Identify which cell holds the provided text, then report its [x, y] central coordinate. 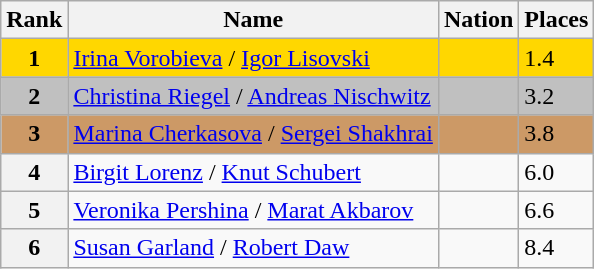
Nation [478, 20]
Birgit Lorenz / Knut Schubert [254, 172]
6.0 [556, 172]
Places [556, 20]
Name [254, 20]
6 [34, 248]
Irina Vorobieva / Igor Lisovski [254, 58]
8.4 [556, 248]
3 [34, 134]
3.2 [556, 96]
Marina Cherkasova / Sergei Shakhrai [254, 134]
4 [34, 172]
Rank [34, 20]
Christina Riegel / Andreas Nischwitz [254, 96]
Veronika Pershina / Marat Akbarov [254, 210]
6.6 [556, 210]
3.8 [556, 134]
1.4 [556, 58]
Susan Garland / Robert Daw [254, 248]
5 [34, 210]
1 [34, 58]
2 [34, 96]
